Detect which cell encompasses the target text, then output its (x, y) center coordinate. 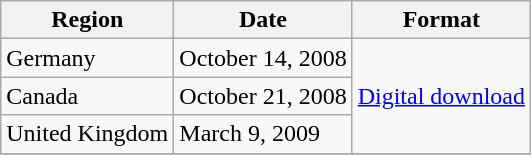
United Kingdom (88, 134)
March 9, 2009 (263, 134)
October 14, 2008 (263, 58)
October 21, 2008 (263, 96)
Germany (88, 58)
Digital download (441, 96)
Canada (88, 96)
Region (88, 20)
Date (263, 20)
Format (441, 20)
